Provide the [x, y] coordinate of the cell's center where the given text is located.  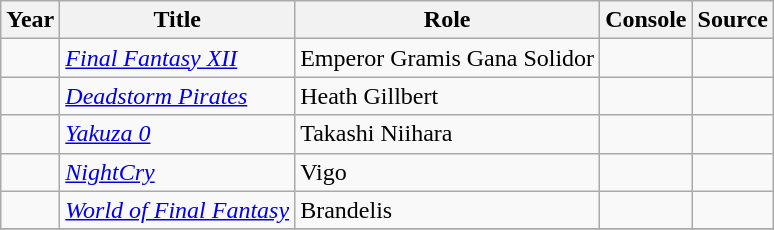
Emperor Gramis Gana Solidor [448, 58]
Console [646, 20]
Year [30, 20]
Takashi Niihara [448, 134]
Heath Gillbert [448, 96]
Role [448, 20]
Yakuza 0 [178, 134]
Brandelis [448, 210]
Vigo [448, 172]
Deadstorm Pirates [178, 96]
Title [178, 20]
Final Fantasy XII [178, 58]
Source [732, 20]
World of Final Fantasy [178, 210]
NightCry [178, 172]
